Return the [x, y] coordinate for the center point of the cell that contains the specified text.  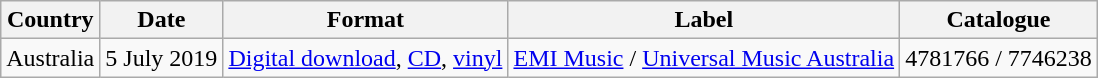
Catalogue [999, 20]
Country [50, 20]
Date [162, 20]
EMI Music / Universal Music Australia [704, 58]
5 July 2019 [162, 58]
Australia [50, 58]
Label [704, 20]
Digital download, CD, vinyl [366, 58]
Format [366, 20]
4781766 / 7746238 [999, 58]
